For the text-containing cell, return its midpoint in [x, y] coordinate format. 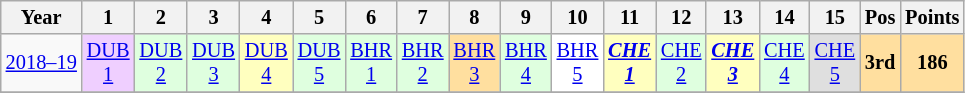
2018–19 [42, 63]
14 [784, 17]
CHE2 [681, 63]
BHR4 [526, 63]
DUB4 [266, 63]
Points [932, 17]
6 [371, 17]
186 [932, 63]
Year [42, 17]
3rd [880, 63]
BHR2 [423, 63]
15 [835, 17]
Pos [880, 17]
10 [578, 17]
DUB2 [160, 63]
8 [474, 17]
DUB3 [214, 63]
BHR3 [474, 63]
DUB1 [108, 63]
CHE3 [732, 63]
2 [160, 17]
BHR1 [371, 63]
CHE1 [630, 63]
12 [681, 17]
4 [266, 17]
DUB5 [320, 63]
BHR5 [578, 63]
CHE5 [835, 63]
1 [108, 17]
7 [423, 17]
11 [630, 17]
9 [526, 17]
13 [732, 17]
3 [214, 17]
5 [320, 17]
CHE4 [784, 63]
